Scan for the cell matching the given text and deliver its (X, Y) coordinate at center. 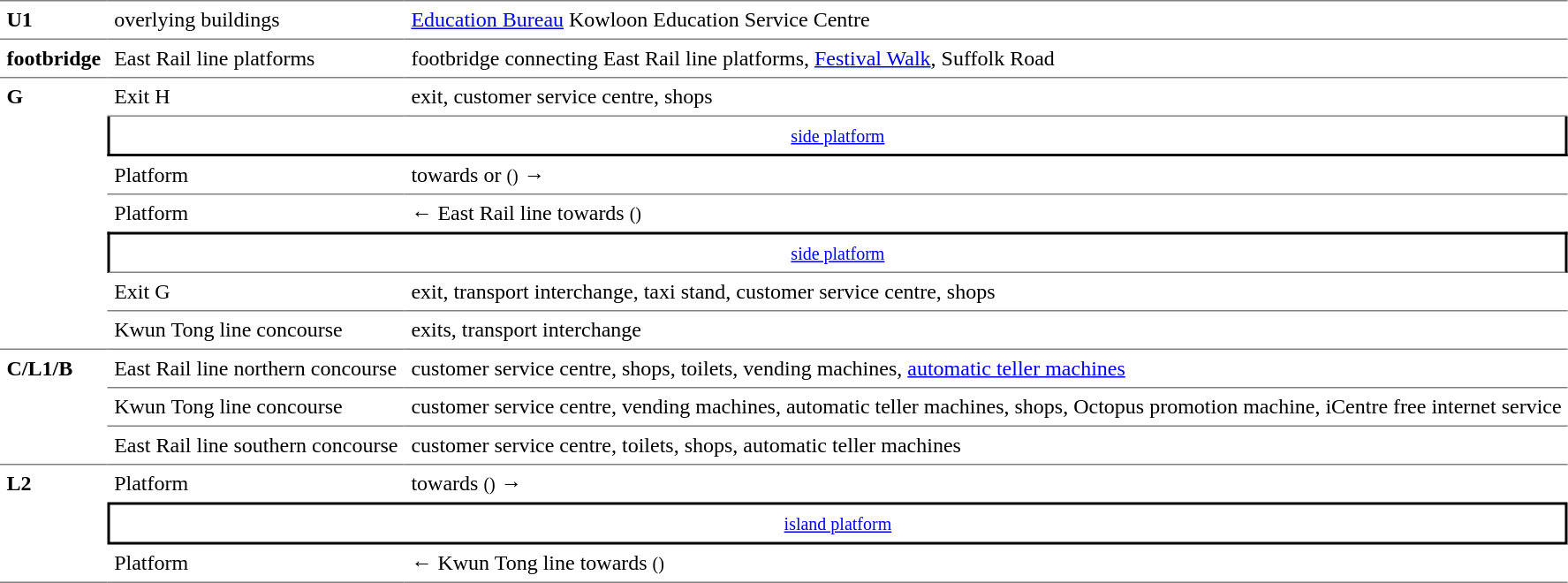
East Rail line southern concourse (256, 446)
East Rail line northern concourse (256, 369)
L2 (54, 524)
U1 (54, 19)
overlying buildings (256, 19)
customer service centre, shops, toilets, vending machines, automatic teller machines (986, 369)
Exit G (256, 292)
footbridge connecting East Rail line platforms, Festival Walk, Suffolk Road (986, 59)
← East Rail line towards () (986, 213)
G (54, 214)
footbridge (54, 59)
Exit H (256, 97)
exit, customer service centre, shops (986, 97)
towards or () → (986, 176)
customer service centre, vending machines, automatic teller machines, shops, Octopus promotion machine, iCentre free internet service (986, 408)
exit, transport interchange, taxi stand, customer service centre, shops (986, 292)
towards () → (986, 483)
C/L1/B (54, 407)
East Rail line platforms (256, 59)
← Kwun Tong line towards () (986, 564)
customer service centre, toilets, shops, automatic teller machines (986, 446)
exits, transport interchange (986, 330)
island platform (837, 523)
Education Bureau Kowloon Education Service Centre (986, 19)
